Identify which cell holds the provided text, then report its [X, Y] central coordinate. 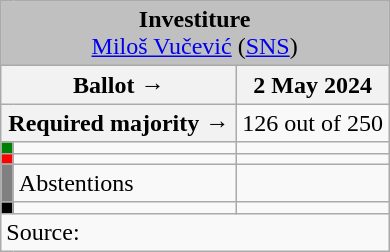
InvestitureMiloš Vučević (SNS) [195, 34]
2 May 2024 [313, 85]
Ballot → [119, 85]
Abstentions [125, 183]
Required majority → [119, 123]
126 out of 250 [313, 123]
Source: [195, 232]
